Output the (X, Y) coordinate of the center of the cell containing the given text.  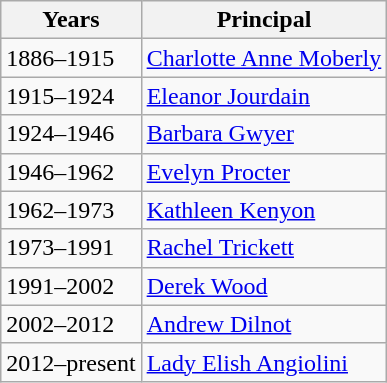
Rachel Trickett (264, 248)
1924–1946 (71, 134)
2012–present (71, 362)
Years (71, 20)
Eleanor Jourdain (264, 96)
1946–1962 (71, 172)
Kathleen Kenyon (264, 210)
1991–2002 (71, 286)
1915–1924 (71, 96)
Andrew Dilnot (264, 324)
Lady Elish Angiolini (264, 362)
Principal (264, 20)
Charlotte Anne Moberly (264, 58)
Evelyn Procter (264, 172)
1962–1973 (71, 210)
2002–2012 (71, 324)
Barbara Gwyer (264, 134)
1973–1991 (71, 248)
1886–1915 (71, 58)
Derek Wood (264, 286)
